From the cell containing the given text, extract its center point as [X, Y] coordinate. 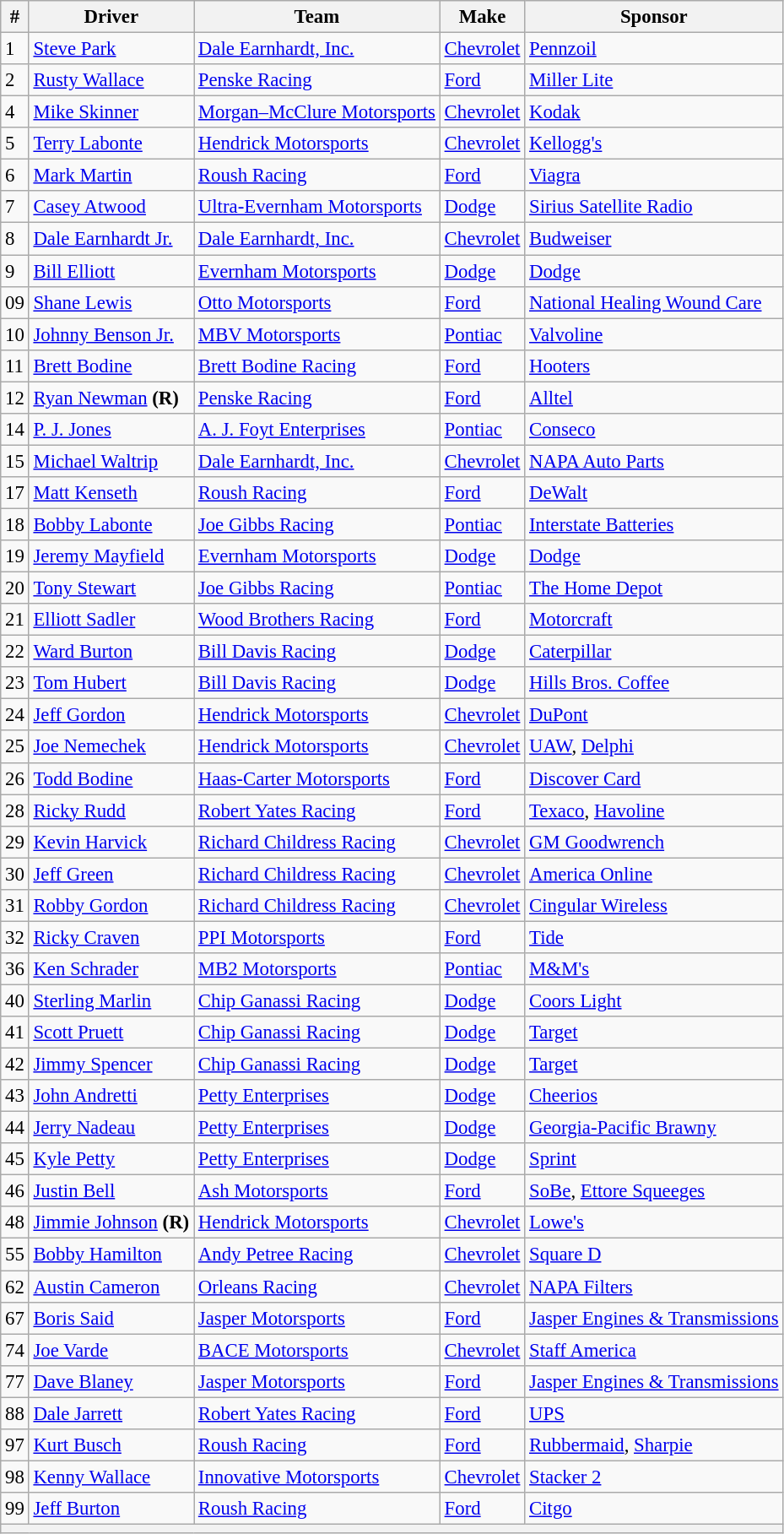
Cingular Wireless [654, 906]
14 [15, 430]
Mark Martin [111, 176]
Sterling Marlin [111, 1000]
Orleans Racing [317, 1287]
42 [15, 1065]
1 [15, 49]
Scott Pruett [111, 1033]
40 [15, 1000]
America Online [654, 874]
Dale Earnhardt Jr. [111, 239]
62 [15, 1287]
11 [15, 366]
Morgan–McClure Motorsports [317, 112]
Mike Skinner [111, 112]
36 [15, 969]
5 [15, 144]
9 [15, 271]
Kevin Harvick [111, 842]
Miller Lite [654, 80]
29 [15, 842]
Square D [654, 1255]
41 [15, 1033]
74 [15, 1350]
Ash Motorsports [317, 1191]
Brett Bodine Racing [317, 366]
GM Goodwrench [654, 842]
Stacker 2 [654, 1477]
NAPA Filters [654, 1287]
Ryan Newman (R) [111, 398]
M&M's [654, 969]
Texaco, Havoline [654, 810]
Caterpillar [654, 652]
Tom Hubert [111, 683]
Lowe's [654, 1223]
UPS [654, 1413]
17 [15, 493]
99 [15, 1509]
Innovative Motorsports [317, 1477]
BACE Motorsports [317, 1350]
Cheerios [654, 1096]
Michael Waltrip [111, 461]
Sprint [654, 1159]
Robby Gordon [111, 906]
The Home Depot [654, 588]
Conseco [654, 430]
28 [15, 810]
Joe Nemechek [111, 747]
Matt Kenseth [111, 493]
DeWalt [654, 493]
Ken Schrader [111, 969]
24 [15, 715]
Johnny Benson Jr. [111, 334]
Elliott Sadler [111, 620]
Steve Park [111, 49]
Kodak [654, 112]
Budweiser [654, 239]
Interstate Batteries [654, 524]
15 [15, 461]
7 [15, 207]
Wood Brothers Racing [317, 620]
MBV Motorsports [317, 334]
Jerry Nadeau [111, 1128]
MB2 Motorsports [317, 969]
Georgia-Pacific Brawny [654, 1128]
Tony Stewart [111, 588]
Kellogg's [654, 144]
26 [15, 778]
23 [15, 683]
Team [317, 17]
Justin Bell [111, 1191]
SoBe, Ettore Squeeges [654, 1191]
Boris Said [111, 1318]
A. J. Foyt Enterprises [317, 430]
Bobby Hamilton [111, 1255]
Discover Card [654, 778]
Jeremy Mayfield [111, 556]
Jimmie Johnson (R) [111, 1223]
Shane Lewis [111, 302]
Coors Light [654, 1000]
18 [15, 524]
Alltel [654, 398]
Brett Bodine [111, 366]
8 [15, 239]
Bill Elliott [111, 271]
PPI Motorsports [317, 937]
Rusty Wallace [111, 80]
Terry Labonte [111, 144]
Staff America [654, 1350]
Citgo [654, 1509]
John Andretti [111, 1096]
Todd Bodine [111, 778]
Jimmy Spencer [111, 1065]
46 [15, 1191]
Make [482, 17]
Bobby Labonte [111, 524]
97 [15, 1445]
30 [15, 874]
National Healing Wound Care [654, 302]
UAW, Delphi [654, 747]
48 [15, 1223]
67 [15, 1318]
98 [15, 1477]
Kurt Busch [111, 1445]
2 [15, 80]
Jeff Burton [111, 1509]
43 [15, 1096]
Motorcraft [654, 620]
44 [15, 1128]
25 [15, 747]
19 [15, 556]
Joe Varde [111, 1350]
55 [15, 1255]
Viagra [654, 176]
21 [15, 620]
Kenny Wallace [111, 1477]
Jeff Green [111, 874]
Dave Blaney [111, 1381]
Ultra-Evernham Motorsports [317, 207]
Haas-Carter Motorsports [317, 778]
Ward Burton [111, 652]
Hooters [654, 366]
Andy Petree Racing [317, 1255]
Dale Jarrett [111, 1413]
Kyle Petty [111, 1159]
88 [15, 1413]
Driver [111, 17]
22 [15, 652]
31 [15, 906]
12 [15, 398]
10 [15, 334]
Casey Atwood [111, 207]
Hills Bros. Coffee [654, 683]
6 [15, 176]
45 [15, 1159]
# [15, 17]
Tide [654, 937]
09 [15, 302]
Ricky Rudd [111, 810]
Austin Cameron [111, 1287]
Valvoline [654, 334]
Pennzoil [654, 49]
Otto Motorsports [317, 302]
20 [15, 588]
P. J. Jones [111, 430]
DuPont [654, 715]
Jeff Gordon [111, 715]
Sponsor [654, 17]
Sirius Satellite Radio [654, 207]
Rubbermaid, Sharpie [654, 1445]
32 [15, 937]
77 [15, 1381]
NAPA Auto Parts [654, 461]
4 [15, 112]
Ricky Craven [111, 937]
